Search for the cell housing the specified text and yield its [x, y] center coordinate. 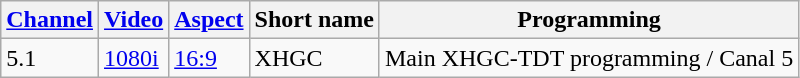
Short name [314, 20]
XHGC [314, 58]
Programming [588, 20]
5.1 [50, 58]
16:9 [209, 58]
Main XHGC-TDT programming / Canal 5 [588, 58]
1080i [134, 58]
Channel [50, 20]
Aspect [209, 20]
Video [134, 20]
